Find where the given text appears and provide that cell's center as [x, y] coordinate. 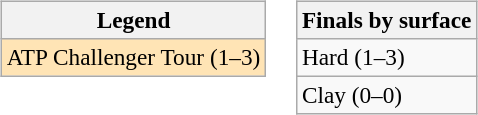
Finals by surface [387, 20]
Hard (1–3) [387, 57]
Clay (0–0) [387, 95]
Legend [133, 20]
ATP Challenger Tour (1–3) [133, 57]
